Output the [x, y] coordinate of the center of the cell containing the given text.  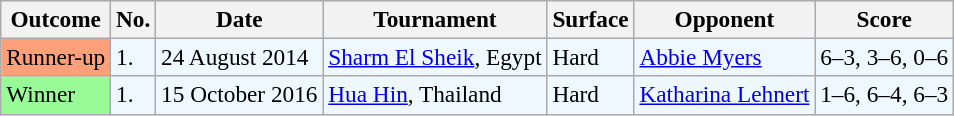
Runner-up [56, 57]
Abbie Myers [724, 57]
Hua Hin, Thailand [435, 95]
Sharm El Sheik, Egypt [435, 57]
Score [884, 19]
Surface [590, 19]
Winner [56, 95]
Katharina Lehnert [724, 95]
24 August 2014 [240, 57]
Opponent [724, 19]
Outcome [56, 19]
No. [134, 19]
Date [240, 19]
Tournament [435, 19]
6–3, 3–6, 0–6 [884, 57]
15 October 2016 [240, 95]
1–6, 6–4, 6–3 [884, 95]
